Identify which cell holds the provided text, then report its (X, Y) central coordinate. 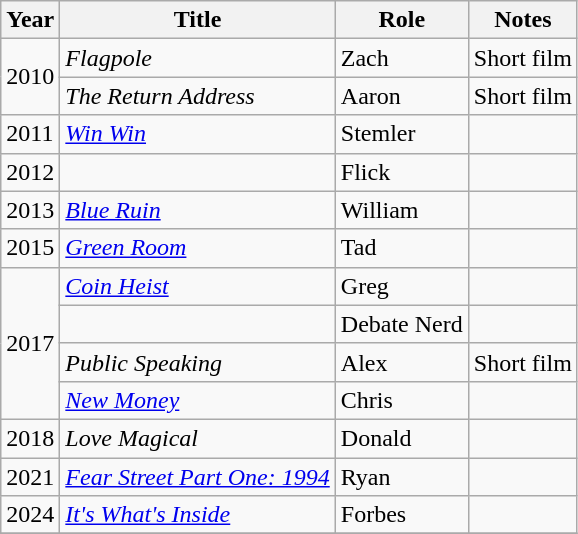
2021 (30, 477)
New Money (198, 400)
Flick (402, 172)
Donald (402, 438)
Coin Heist (198, 286)
Public Speaking (198, 362)
2010 (30, 77)
Year (30, 20)
Alex (402, 362)
2011 (30, 134)
2015 (30, 248)
William (402, 210)
Tad (402, 248)
Zach (402, 58)
The Return Address (198, 96)
Aaron (402, 96)
2018 (30, 438)
Ryan (402, 477)
Fear Street Part One: 1994 (198, 477)
Green Room (198, 248)
Forbes (402, 515)
Win Win (198, 134)
It's What's Inside (198, 515)
Flagpole (198, 58)
Greg (402, 286)
Stemler (402, 134)
2012 (30, 172)
Notes (522, 20)
Love Magical (198, 438)
Title (198, 20)
Blue Ruin (198, 210)
Chris (402, 400)
Debate Nerd (402, 324)
2024 (30, 515)
2017 (30, 343)
2013 (30, 210)
Role (402, 20)
